Locate the cell with the specified text and output its [X, Y] center coordinate. 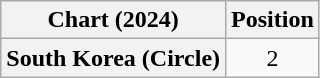
2 [273, 58]
Chart (2024) [114, 20]
Position [273, 20]
South Korea (Circle) [114, 58]
